Pinpoint the cell where the given text exists, returning its (X, Y) midpoint coordinate. 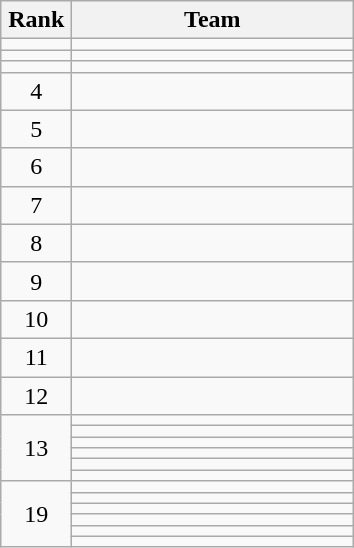
10 (36, 319)
8 (36, 243)
13 (36, 448)
6 (36, 167)
7 (36, 205)
Rank (36, 20)
12 (36, 395)
5 (36, 129)
Team (212, 20)
9 (36, 281)
19 (36, 514)
11 (36, 357)
4 (36, 91)
